From the cell containing the given text, extract its center point as (x, y) coordinate. 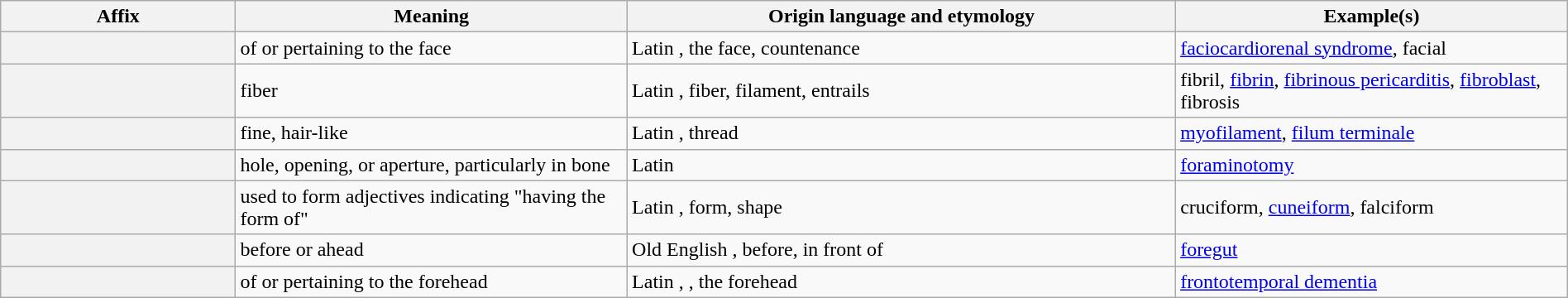
Latin , form, shape (901, 207)
Latin , , the forehead (901, 281)
fine, hair-like (432, 133)
Meaning (432, 17)
Old English , before, in front of (901, 250)
used to form adjectives indicating "having the form of" (432, 207)
fiber (432, 91)
hole, opening, or aperture, particularly in bone (432, 165)
fibril, fibrin, fibrinous pericarditis, fibroblast, fibrosis (1372, 91)
of or pertaining to the face (432, 48)
foraminotomy (1372, 165)
cruciform, cuneiform, falciform (1372, 207)
myofilament, filum terminale (1372, 133)
before or ahead (432, 250)
Example(s) (1372, 17)
Affix (118, 17)
Latin , the face, countenance (901, 48)
Latin , fiber, filament, entrails (901, 91)
frontotemporal dementia (1372, 281)
Latin (901, 165)
of or pertaining to the forehead (432, 281)
faciocardiorenal syndrome, facial (1372, 48)
Latin , thread (901, 133)
foregut (1372, 250)
Origin language and etymology (901, 17)
